Determine the [X, Y] coordinate at the center of the cell enclosing the given text.  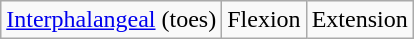
Extension [360, 20]
Flexion [264, 20]
Interphalangeal (toes) [112, 20]
